Provide the (X, Y) coordinate of the cell's center where the given text is located.  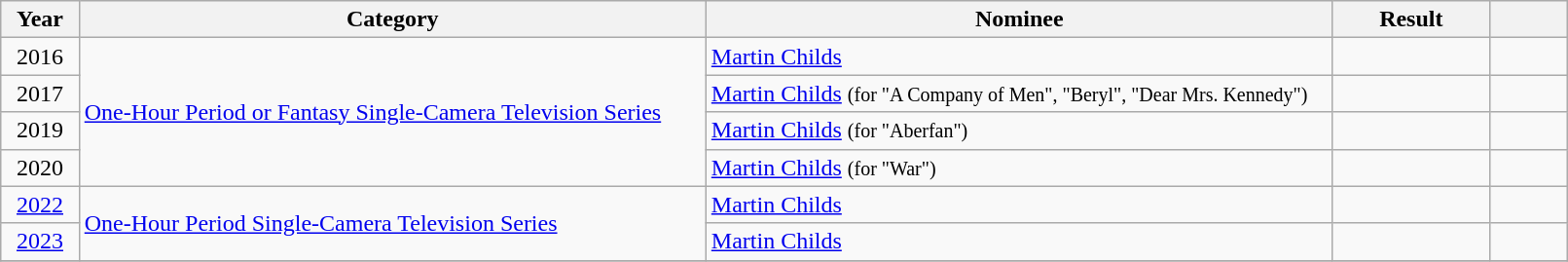
2016 (40, 56)
2017 (40, 94)
Category (392, 19)
One-Hour Period or Fantasy Single-Camera Television Series (392, 112)
2022 (40, 205)
Year (40, 19)
Nominee (1019, 19)
Martin Childs (for "A Company of Men", "Beryl", "Dear Mrs. Kennedy") (1019, 94)
2020 (40, 168)
Martin Childs (for "War") (1019, 168)
Result (1411, 19)
2023 (40, 242)
One-Hour Period Single-Camera Television Series (392, 223)
2019 (40, 131)
Martin Childs (for "Aberfan") (1019, 131)
